Find where the given text appears and provide that cell's center as [x, y] coordinate. 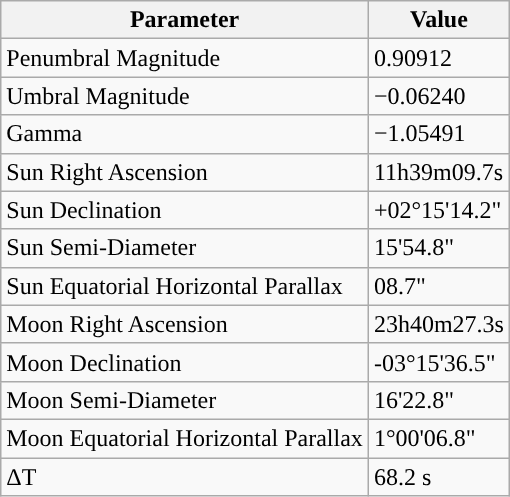
0.90912 [438, 58]
68.2 s [438, 477]
23h40m27.3s [438, 324]
+02°15'14.2" [438, 210]
Moon Semi-Diameter [185, 400]
11h39m09.7s [438, 172]
Moon Equatorial Horizontal Parallax [185, 438]
−0.06240 [438, 96]
Sun Declination [185, 210]
−1.05491 [438, 134]
15'54.8" [438, 248]
Moon Declination [185, 362]
ΔT [185, 477]
Sun Right Ascension [185, 172]
16'22.8" [438, 400]
Value [438, 20]
Penumbral Magnitude [185, 58]
08.7" [438, 286]
Sun Semi-Diameter [185, 248]
Umbral Magnitude [185, 96]
-03°15'36.5" [438, 362]
Parameter [185, 20]
1°00'06.8" [438, 438]
Sun Equatorial Horizontal Parallax [185, 286]
Gamma [185, 134]
Moon Right Ascension [185, 324]
